Pinpoint the cell where the given text exists, returning its [X, Y] midpoint coordinate. 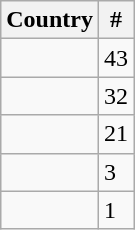
# [116, 20]
1 [116, 210]
3 [116, 172]
32 [116, 96]
43 [116, 58]
Country [50, 20]
21 [116, 134]
